Find where the given text appears and provide that cell's center as [x, y] coordinate. 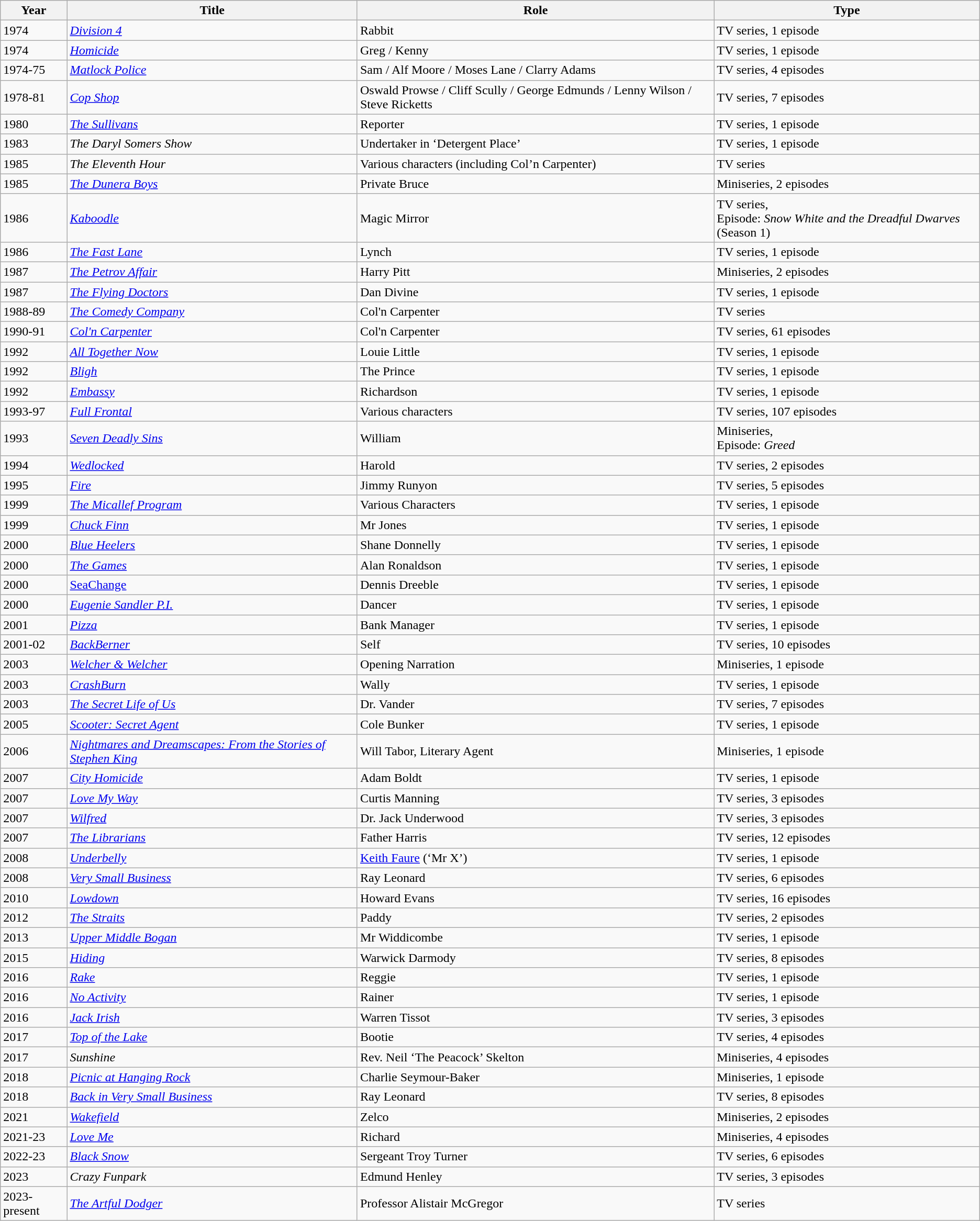
Love My Way [213, 798]
2012 [34, 917]
2023-present [34, 1204]
2005 [34, 724]
TV series, 107 episodes [847, 411]
Very Small Business [213, 878]
Alan Ronaldson [535, 565]
Scooter: Secret Agent [213, 724]
Howard Evans [535, 898]
Dennis Dreeble [535, 585]
All Together Now [213, 352]
Richardson [535, 391]
1993-97 [34, 411]
Charlie Seymour-Baker [535, 1077]
Various characters (including Col’n Carpenter) [535, 164]
The Petrov Affair [213, 272]
Role [535, 10]
Seven Deadly Sins [213, 439]
Crazy Funpark [213, 1177]
TV series, 5 episodes [847, 485]
The Librarians [213, 838]
Richard [535, 1137]
Edmund Henley [535, 1177]
Oswald Prowse / Cliff Scully / George Edmunds / Lenny Wilson / Steve Ricketts [535, 97]
Top of the Lake [213, 1037]
Keith Faure (‘Mr X’) [535, 858]
The Dunera Boys [213, 184]
Kaboodle [213, 218]
Chuck Finn [213, 525]
The Micallef Program [213, 505]
Zelco [535, 1117]
Lowdown [213, 898]
The Daryl Somers Show [213, 144]
Curtis Manning [535, 798]
Sergeant Troy Turner [535, 1157]
Dr. Jack Underwood [535, 818]
The Comedy Company [213, 312]
City Homicide [213, 778]
Wakefield [213, 1117]
Mr Widdicombe [535, 937]
Rake [213, 978]
Homicide [213, 50]
Title [213, 10]
2015 [34, 957]
Harold [535, 465]
2021-23 [34, 1137]
TV series, 12 episodes [847, 838]
Various characters [535, 411]
1990-91 [34, 332]
TV series, 10 episodes [847, 645]
Sunshine [213, 1057]
Bootie [535, 1037]
The Eleventh Hour [213, 164]
Wilfred [213, 818]
No Activity [213, 998]
2006 [34, 752]
TV series, 16 episodes [847, 898]
Warren Tissot [535, 1017]
2023 [34, 1177]
Louie Little [535, 352]
Black Snow [213, 1157]
2001-02 [34, 645]
Rainer [535, 998]
The Games [213, 565]
Self [535, 645]
SeaChange [213, 585]
Reggie [535, 978]
Miniseries,Episode: Greed [847, 439]
1980 [34, 124]
Year [34, 10]
Pizza [213, 624]
Jack Irish [213, 1017]
The Prince [535, 372]
2021 [34, 1117]
Blue Heelers [213, 545]
Eugenie Sandler P.I. [213, 604]
1994 [34, 465]
Back in Very Small Business [213, 1097]
The Fast Lane [213, 252]
TV series, 61 episodes [847, 332]
Greg / Kenny [535, 50]
Will Tabor, Literary Agent [535, 752]
The Flying Doctors [213, 292]
Division 4 [213, 30]
Opening Narration [535, 665]
1995 [34, 485]
Harry Pitt [535, 272]
Rev. Neil ‘The Peacock’ Skelton [535, 1057]
Fire [213, 485]
Bligh [213, 372]
Father Harris [535, 838]
Jimmy Runyon [535, 485]
1993 [34, 439]
Bank Manager [535, 624]
The Sullivans [213, 124]
CrashBurn [213, 685]
Full Frontal [213, 411]
Sam / Alf Moore / Moses Lane / Clarry Adams [535, 70]
TV series,Episode: Snow White and the Dreadful Dwarves (Season 1) [847, 218]
Reporter [535, 124]
2013 [34, 937]
Love Me [213, 1137]
Hiding [213, 957]
Dr. Vander [535, 704]
Mr Jones [535, 525]
Welcher & Welcher [213, 665]
1983 [34, 144]
1978-81 [34, 97]
BackBerner [213, 645]
Lynch [535, 252]
2001 [34, 624]
Private Bruce [535, 184]
Type [847, 10]
1974-75 [34, 70]
Nightmares and Dreamscapes: From the Stories of Stephen King [213, 752]
Underbelly [213, 858]
Various Characters [535, 505]
Embassy [213, 391]
The Straits [213, 917]
2022-23 [34, 1157]
Shane Donnelly [535, 545]
1988-89 [34, 312]
Wally [535, 685]
Cole Bunker [535, 724]
Warwick Darmody [535, 957]
Undertaker in ‘Detergent Place’ [535, 144]
Rabbit [535, 30]
The Artful Dodger [213, 1204]
2010 [34, 898]
The Secret Life of Us [213, 704]
Matlock Police [213, 70]
Professor Alistair McGregor [535, 1204]
Cop Shop [213, 97]
Magic Mirror [535, 218]
Paddy [535, 917]
Picnic at Hanging Rock [213, 1077]
Dancer [535, 604]
Upper Middle Bogan [213, 937]
Dan Divine [535, 292]
Adam Boldt [535, 778]
William [535, 439]
Wedlocked [213, 465]
